Extract the [X, Y] coordinate from the center of the cell holding the provided text.  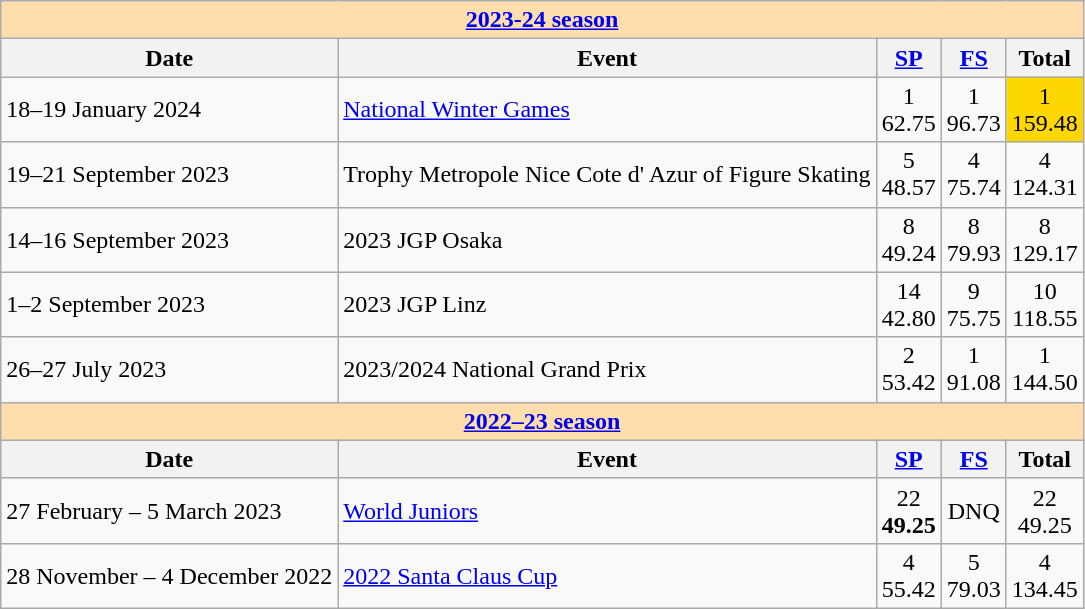
14–16 September 2023 [170, 240]
253.42 [908, 370]
2023-24 season [542, 20]
849.24 [908, 240]
879.93 [974, 240]
1442.80 [908, 304]
2023 JGP Linz [607, 304]
26–27 July 2023 [170, 370]
4124.31 [1044, 174]
548.57 [908, 174]
8129.17 [1044, 240]
World Juniors [607, 510]
1 96.73 [974, 110]
2022–23 season [542, 421]
Trophy Metropole Nice Cote d' Azur of Figure Skating [607, 174]
1 62.75 [908, 110]
18–19 January 2024 [170, 110]
1144.50 [1044, 370]
1–2 September 2023 [170, 304]
4 134.45 [1044, 576]
10118.55 [1044, 304]
191.08 [974, 370]
28 November – 4 December 2022 [170, 576]
975.75 [974, 304]
National Winter Games [607, 110]
4 55.42 [908, 576]
2022 Santa Claus Cup [607, 576]
19–21 September 2023 [170, 174]
2023/2024 National Grand Prix [607, 370]
475.74 [974, 174]
27 February – 5 March 2023 [170, 510]
DNQ [974, 510]
5 79.03 [974, 576]
2023 JGP Osaka [607, 240]
1 159.48 [1044, 110]
